Return [x, y] of the center of cell containing provided text 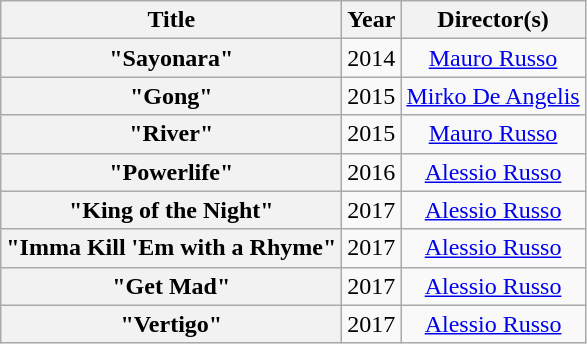
"Gong" [172, 96]
2016 [372, 172]
"River" [172, 134]
"Sayonara" [172, 58]
"Powerlife" [172, 172]
2014 [372, 58]
"King of the Night" [172, 210]
"Get Mad" [172, 286]
Title [172, 20]
Director(s) [493, 20]
Year [372, 20]
"Imma Kill 'Em with a Rhyme" [172, 248]
"Vertigo" [172, 324]
Mirko De Angelis [493, 96]
